Search for the cell housing the specified text and yield its [x, y] center coordinate. 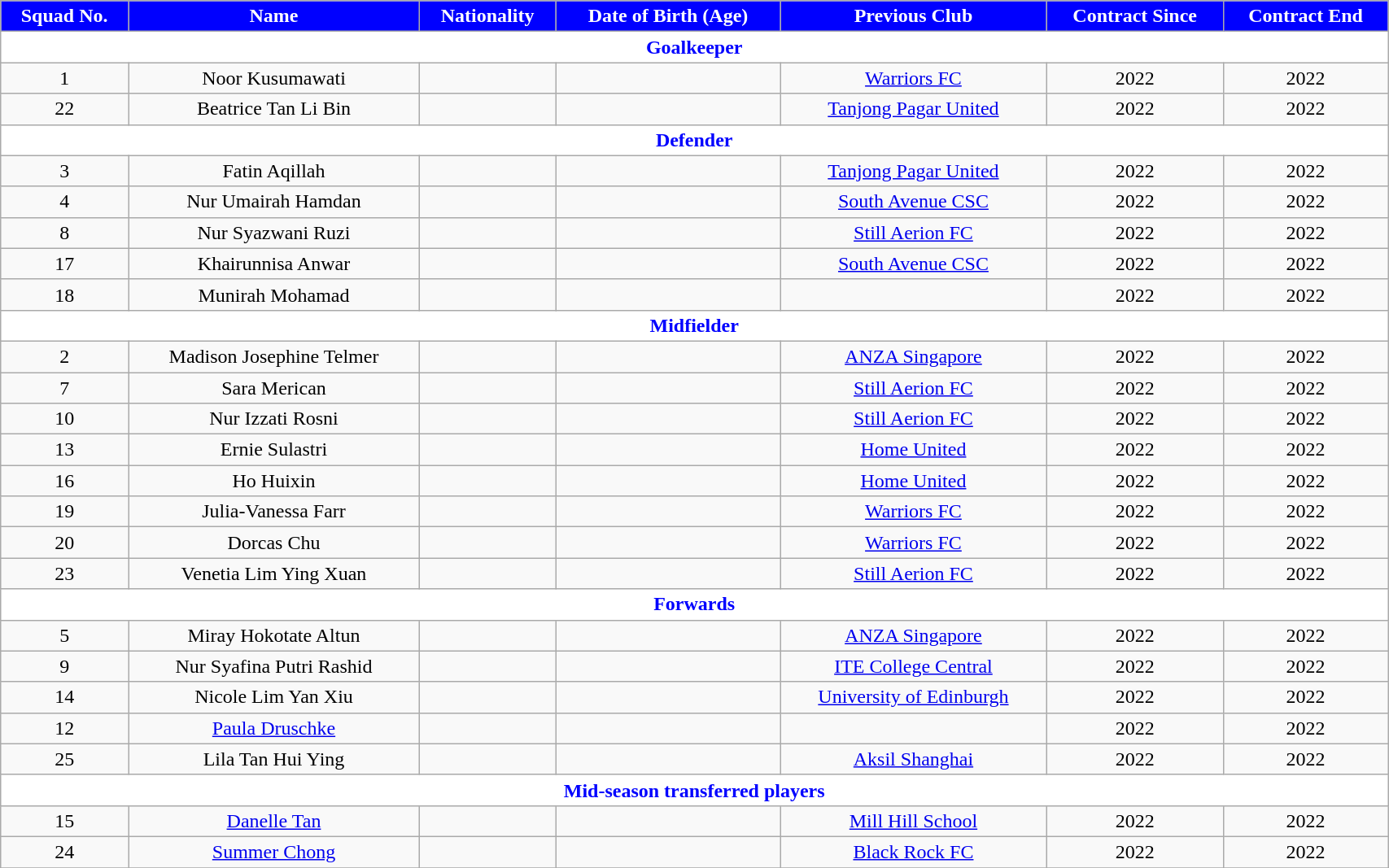
Nationality [487, 16]
Khairunnisa Anwar [274, 264]
Lila Tan Hui Ying [274, 759]
22 [65, 109]
Contract End [1306, 16]
5 [65, 635]
Munirah Mohamad [274, 294]
Danelle Tan [274, 821]
7 [65, 388]
10 [65, 419]
Dorcas Chu [274, 543]
Defender [695, 140]
14 [65, 697]
12 [65, 728]
9 [65, 666]
Miray Hokotate Altun [274, 635]
23 [65, 574]
Julia-Vanessa Farr [274, 512]
Nur Izzati Rosni [274, 419]
Name [274, 16]
3 [65, 171]
Forwards [695, 604]
Ho Huixin [274, 481]
Venetia Lim Ying Xuan [274, 574]
Previous Club [913, 16]
25 [65, 759]
Midfielder [695, 325]
Nicole Lim Yan Xiu [274, 697]
Aksil Shanghai [913, 759]
Black Rock FC [913, 852]
University of Edinburgh [913, 697]
13 [65, 450]
Paula Druschke [274, 728]
Mid-season transferred players [695, 790]
24 [65, 852]
ITE College Central [913, 666]
Goalkeeper [695, 47]
16 [65, 481]
8 [65, 233]
Nur Syazwani Ruzi [274, 233]
Date of Birth (Age) [668, 16]
Madison Josephine Telmer [274, 356]
Nur Umairah Hamdan [274, 202]
Fatin Aqillah [274, 171]
Noor Kusumawati [274, 78]
4 [65, 202]
17 [65, 264]
Summer Chong [274, 852]
Mill Hill School [913, 821]
1 [65, 78]
20 [65, 543]
Contract Since [1135, 16]
18 [65, 294]
Ernie Sulastri [274, 450]
Sara Merican [274, 388]
Squad No. [65, 16]
Nur Syafina Putri Rashid [274, 666]
2 [65, 356]
15 [65, 821]
19 [65, 512]
Beatrice Tan Li Bin [274, 109]
